Determine the (x, y) coordinate at the center of the cell enclosing the given text.  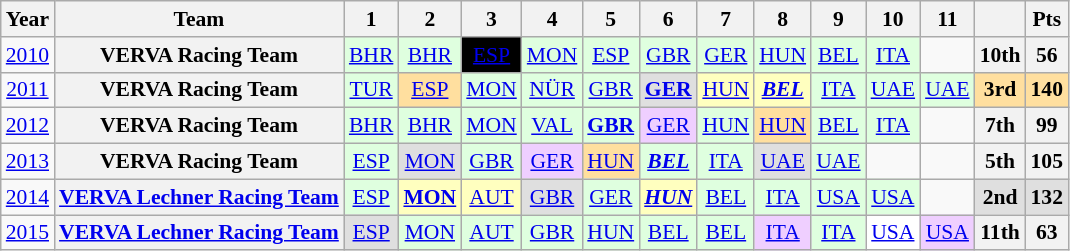
132 (1048, 197)
6 (668, 19)
2013 (28, 162)
Team (199, 19)
99 (1048, 126)
140 (1048, 90)
2010 (28, 55)
3rd (1000, 90)
2nd (1000, 197)
8 (782, 19)
5th (1000, 162)
11th (1000, 233)
2014 (28, 197)
11 (947, 19)
NÜR (552, 90)
7th (1000, 126)
105 (1048, 162)
10th (1000, 55)
Year (28, 19)
9 (838, 19)
2015 (28, 233)
2011 (28, 90)
7 (726, 19)
VAL (552, 126)
2012 (28, 126)
5 (610, 19)
56 (1048, 55)
Pts (1048, 19)
TUR (372, 90)
3 (492, 19)
63 (1048, 233)
1 (372, 19)
2 (430, 19)
10 (893, 19)
4 (552, 19)
